Capture the cell that displays the provided text and extract its (X, Y) central coordinate. 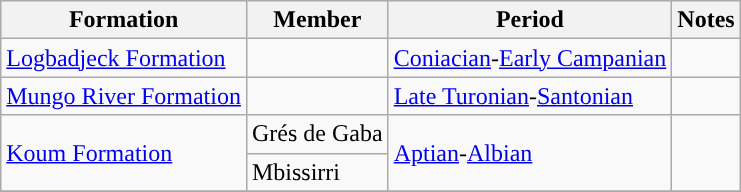
Logbadjeck Formation (124, 58)
Grés de Gaba (317, 134)
Formation (124, 20)
Aptian-Albian (530, 153)
Coniacian-Early Campanian (530, 58)
Member (317, 20)
Koum Formation (124, 153)
Late Turonian-Santonian (530, 96)
Notes (706, 20)
Period (530, 20)
Mbissirri (317, 172)
Mungo River Formation (124, 96)
